Return [x, y] of the center of cell containing provided text 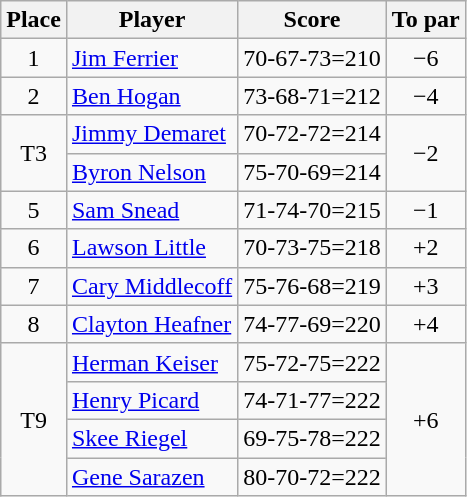
+3 [426, 286]
−1 [426, 210]
75-72-75=222 [312, 362]
73-68-71=212 [312, 96]
Jim Ferrier [152, 58]
8 [34, 324]
6 [34, 248]
+4 [426, 324]
−2 [426, 153]
70-67-73=210 [312, 58]
7 [34, 286]
Gene Sarazen [152, 477]
+6 [426, 419]
Byron Nelson [152, 172]
Jimmy Demaret [152, 134]
5 [34, 210]
70-72-72=214 [312, 134]
74-71-77=222 [312, 400]
T3 [34, 153]
Cary Middlecoff [152, 286]
Player [152, 20]
−4 [426, 96]
75-70-69=214 [312, 172]
Clayton Heafner [152, 324]
69-75-78=222 [312, 438]
T9 [34, 419]
Henry Picard [152, 400]
74-77-69=220 [312, 324]
+2 [426, 248]
Sam Snead [152, 210]
Score [312, 20]
To par [426, 20]
2 [34, 96]
−6 [426, 58]
Place [34, 20]
Herman Keiser [152, 362]
Ben Hogan [152, 96]
Skee Riegel [152, 438]
80-70-72=222 [312, 477]
1 [34, 58]
75-76-68=219 [312, 286]
70-73-75=218 [312, 248]
Lawson Little [152, 248]
71-74-70=215 [312, 210]
